Pinpoint the cell where the given text exists, returning its (X, Y) midpoint coordinate. 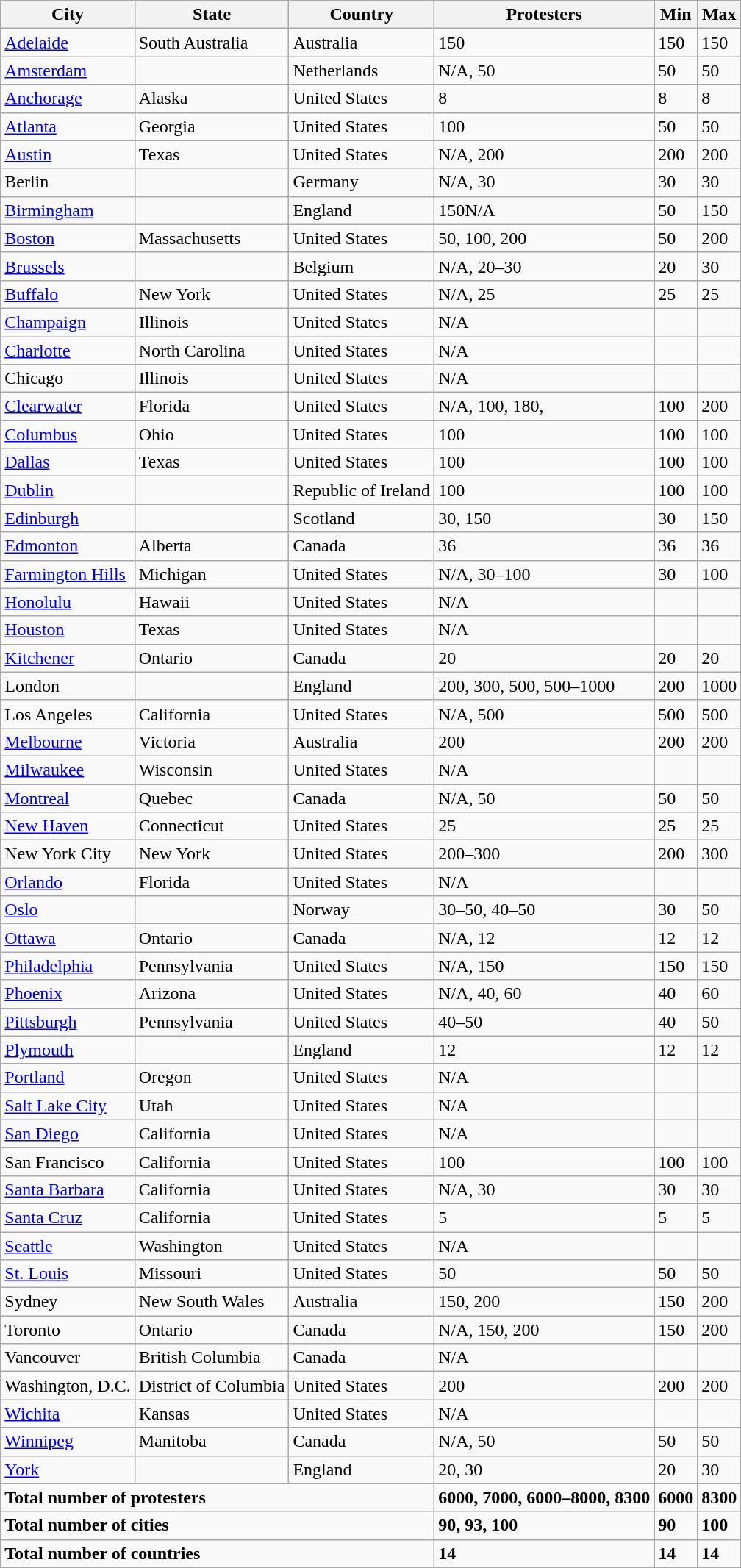
Brussels (68, 266)
York (68, 1469)
New South Wales (212, 1302)
Michigan (212, 574)
Milwaukee (68, 770)
San Diego (68, 1134)
Alberta (212, 546)
6000 (676, 1497)
N/A, 500 (544, 714)
Utah (212, 1106)
150, 200 (544, 1302)
St. Louis (68, 1274)
Seattle (68, 1246)
Alaska (212, 99)
Toronto (68, 1330)
Kitchener (68, 658)
British Columbia (212, 1358)
Oslo (68, 910)
Sydney (68, 1302)
Dallas (68, 462)
Washington, D.C. (68, 1386)
Ottawa (68, 938)
Georgia (212, 126)
City (68, 15)
Kansas (212, 1414)
Edmonton (68, 546)
50, 100, 200 (544, 238)
Chicago (68, 379)
Belgium (362, 266)
Protesters (544, 15)
Min (676, 15)
200–300 (544, 854)
South Australia (212, 43)
300 (719, 854)
Wisconsin (212, 770)
Phoenix (68, 994)
30, 150 (544, 518)
Country (362, 15)
Champaign (68, 322)
90 (676, 1525)
Total number of protesters (218, 1497)
40–50 (544, 1022)
San Francisco (68, 1161)
Boston (68, 238)
Santa Cruz (68, 1217)
State (212, 15)
Massachusetts (212, 238)
1000 (719, 686)
Dublin (68, 490)
Berlin (68, 182)
Washington (212, 1246)
30–50, 40–50 (544, 910)
Netherlands (362, 71)
Arizona (212, 994)
Farmington Hills (68, 574)
Atlanta (68, 126)
Philadelphia (68, 966)
Germany (362, 182)
N/A, 150 (544, 966)
North Carolina (212, 351)
Victoria (212, 742)
8300 (719, 1497)
Birmingham (68, 210)
Manitoba (212, 1442)
Max (719, 15)
Total number of cities (218, 1525)
Republic of Ireland (362, 490)
Ohio (212, 434)
Missouri (212, 1274)
Santa Barbara (68, 1189)
20, 30 (544, 1469)
New Haven (68, 826)
150N/A (544, 210)
6000, 7000, 6000–8000, 8300 (544, 1497)
Buffalo (68, 294)
Portland (68, 1078)
Houston (68, 630)
N/A, 20–30 (544, 266)
Montreal (68, 798)
Oregon (212, 1078)
Hawaii (212, 602)
60 (719, 994)
Plymouth (68, 1050)
Norway (362, 910)
Adelaide (68, 43)
District of Columbia (212, 1386)
Connecticut (212, 826)
Honolulu (68, 602)
N/A, 150, 200 (544, 1330)
Columbus (68, 434)
Austin (68, 154)
90, 93, 100 (544, 1525)
Salt Lake City (68, 1106)
N/A, 25 (544, 294)
N/A, 40, 60 (544, 994)
Winnipeg (68, 1442)
200, 300, 500, 500–1000 (544, 686)
New York City (68, 854)
N/A, 200 (544, 154)
N/A, 100, 180, (544, 407)
Anchorage (68, 99)
Melbourne (68, 742)
N/A, 12 (544, 938)
Pittsburgh (68, 1022)
Wichita (68, 1414)
Total number of countries (218, 1553)
London (68, 686)
Scotland (362, 518)
Clearwater (68, 407)
Vancouver (68, 1358)
Edinburgh (68, 518)
Orlando (68, 882)
Los Angeles (68, 714)
Charlotte (68, 351)
Amsterdam (68, 71)
N/A, 30–100 (544, 574)
Quebec (212, 798)
